Scan for the cell matching the given text and deliver its [X, Y] coordinate at center. 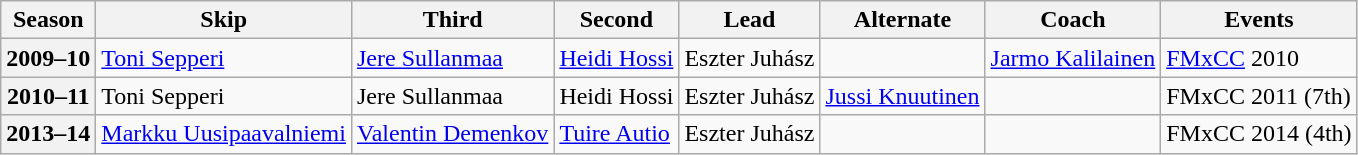
Jussi Knuutinen [902, 96]
2009–10 [48, 58]
Third [452, 20]
FMxCC 2011 (7th) [1259, 96]
Lead [750, 20]
Valentin Demenkov [452, 134]
2010–11 [48, 96]
FMxCC 2014 (4th) [1259, 134]
Markku Uusipaavalniemi [224, 134]
Jarmo Kalilainen [1073, 58]
Second [616, 20]
2013–14 [48, 134]
Coach [1073, 20]
Skip [224, 20]
Events [1259, 20]
Season [48, 20]
FMxCC 2010 [1259, 58]
Tuire Autio [616, 134]
Alternate [902, 20]
